Search for the cell housing the specified text and yield its [x, y] center coordinate. 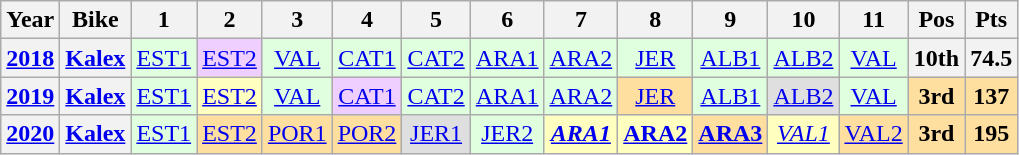
5 [436, 20]
11 [874, 20]
2018 [30, 58]
Pos [936, 20]
POR2 [367, 134]
4 [367, 20]
3 [297, 20]
2019 [30, 96]
137 [992, 96]
10 [804, 20]
74.5 [992, 58]
9 [730, 20]
POR1 [297, 134]
1 [164, 20]
JER1 [436, 134]
2020 [30, 134]
ARA3 [730, 134]
10th [936, 58]
JER2 [507, 134]
8 [656, 20]
VAL1 [804, 134]
2 [230, 20]
VAL2 [874, 134]
Pts [992, 20]
Year [30, 20]
6 [507, 20]
7 [581, 20]
195 [992, 134]
Bike [96, 20]
